Search for the cell housing the specified text and yield its [X, Y] center coordinate. 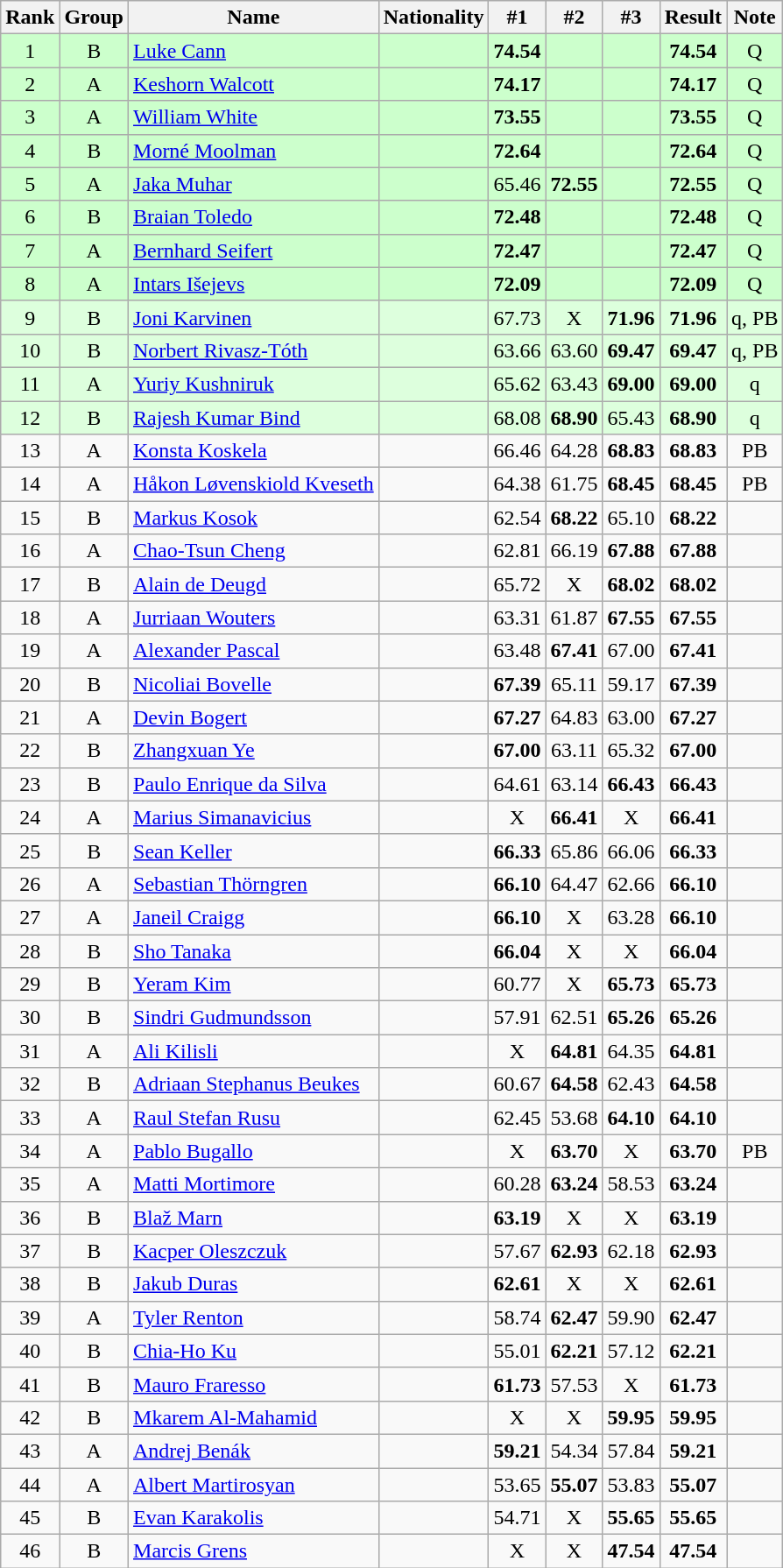
Andrej Benák [254, 1451]
38 [30, 1284]
60.28 [517, 1184]
63.43 [575, 384]
60.67 [517, 1084]
11 [30, 384]
61.87 [575, 618]
28 [30, 950]
18 [30, 618]
32 [30, 1084]
Intars Išejevs [254, 284]
Name [254, 18]
57.91 [517, 1018]
43 [30, 1451]
26 [30, 884]
8 [30, 284]
34 [30, 1151]
Luke Cann [254, 51]
Albert Martirosyan [254, 1485]
63.00 [631, 717]
62.51 [575, 1018]
Mauro Fraresso [254, 1384]
63.66 [517, 350]
Janeil Craigg [254, 917]
33 [30, 1118]
14 [30, 484]
Morné Moolman [254, 151]
22 [30, 751]
Raul Stefan Rusu [254, 1118]
1 [30, 51]
62.45 [517, 1118]
Bernhard Seifert [254, 251]
53.83 [631, 1485]
65.43 [631, 418]
62.81 [517, 551]
63.28 [631, 917]
Chao-Tsun Cheng [254, 551]
William White [254, 117]
64.35 [631, 1051]
16 [30, 551]
29 [30, 985]
65.46 [517, 184]
19 [30, 651]
45 [30, 1518]
66.46 [517, 451]
65.72 [517, 584]
41 [30, 1384]
35 [30, 1184]
66.19 [575, 551]
Norbert Rivasz-Tóth [254, 350]
12 [30, 418]
31 [30, 1051]
Devin Bogert [254, 717]
Jaka Muhar [254, 184]
53.65 [517, 1485]
63.11 [575, 751]
Marius Simanavicius [254, 817]
Chia-Ho Ku [254, 1351]
Blaž Marn [254, 1218]
Håkon Løvenskiold Kveseth [254, 484]
64.83 [575, 717]
64.28 [575, 451]
53.68 [575, 1118]
9 [30, 317]
60.77 [517, 985]
37 [30, 1251]
62.66 [631, 884]
6 [30, 217]
Note [755, 18]
Group [95, 18]
2 [30, 84]
61.75 [575, 484]
Alain de Deugd [254, 584]
17 [30, 584]
67.73 [517, 317]
Rank [30, 18]
Sean Keller [254, 851]
Jakub Duras [254, 1284]
Yeram Kim [254, 985]
Mkarem Al-Mahamid [254, 1417]
20 [30, 684]
15 [30, 518]
63.48 [517, 651]
63.60 [575, 350]
68.08 [517, 418]
Result [693, 18]
5 [30, 184]
54.71 [517, 1518]
#3 [631, 18]
Evan Karakolis [254, 1518]
Tyler Renton [254, 1317]
46 [30, 1551]
59.17 [631, 684]
62.43 [631, 1084]
65.10 [631, 518]
58.74 [517, 1317]
65.86 [575, 851]
25 [30, 851]
40 [30, 1351]
21 [30, 717]
36 [30, 1218]
65.32 [631, 751]
Markus Kosok [254, 518]
Ali Kilisli [254, 1051]
57.53 [575, 1384]
62.54 [517, 518]
65.62 [517, 384]
Paulo Enrique da Silva [254, 784]
44 [30, 1485]
39 [30, 1317]
Joni Karvinen [254, 317]
10 [30, 350]
#1 [517, 18]
42 [30, 1417]
Nationality [434, 18]
Sho Tanaka [254, 950]
Marcis Grens [254, 1551]
57.12 [631, 1351]
7 [30, 251]
Keshorn Walcott [254, 84]
30 [30, 1018]
Braian Toledo [254, 217]
Alexander Pascal [254, 651]
Matti Mortimore [254, 1184]
27 [30, 917]
63.31 [517, 618]
64.38 [517, 484]
Kacper Oleszczuk [254, 1251]
Sebastian Thörngren [254, 884]
23 [30, 784]
4 [30, 151]
57.84 [631, 1451]
Zhangxuan Ye [254, 751]
Yuriy Kushniruk [254, 384]
64.47 [575, 884]
54.34 [575, 1451]
Sindri Gudmundsson [254, 1018]
57.67 [517, 1251]
65.11 [575, 684]
#2 [575, 18]
64.61 [517, 784]
Jurriaan Wouters [254, 618]
58.53 [631, 1184]
Adriaan Stephanus Beukes [254, 1084]
59.90 [631, 1317]
Nicoliai Bovelle [254, 684]
63.14 [575, 784]
Pablo Bugallo [254, 1151]
66.06 [631, 851]
55.01 [517, 1351]
62.18 [631, 1251]
Rajesh Kumar Bind [254, 418]
Konsta Koskela [254, 451]
3 [30, 117]
13 [30, 451]
24 [30, 817]
